Pinpoint the cell where the given text exists, returning its [X, Y] midpoint coordinate. 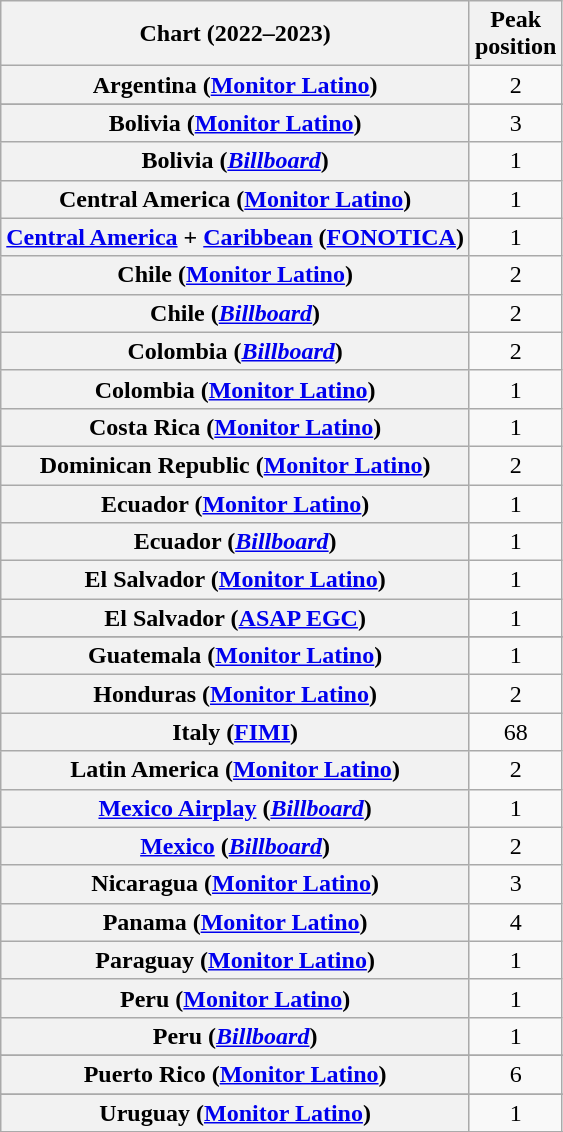
Nicaragua (Monitor Latino) [236, 884]
Latin America (Monitor Latino) [236, 770]
6 [515, 1074]
El Salvador (Monitor Latino) [236, 580]
Colombia (Billboard) [236, 351]
Honduras (Monitor Latino) [236, 694]
Ecuador (Monitor Latino) [236, 503]
Guatemala (Monitor Latino) [236, 656]
Ecuador (Billboard) [236, 542]
Chart (2022–2023) [236, 34]
Peru (Monitor Latino) [236, 998]
4 [515, 922]
Chile (Billboard) [236, 313]
Argentina (Monitor Latino) [236, 85]
Colombia (Monitor Latino) [236, 389]
Peakposition [515, 34]
Mexico (Billboard) [236, 846]
Italy (FIMI) [236, 732]
El Salvador (ASAP EGC) [236, 618]
Bolivia (Billboard) [236, 161]
Dominican Republic (Monitor Latino) [236, 465]
Mexico Airplay (Billboard) [236, 808]
68 [515, 732]
Central America + Caribbean (FONOTICA) [236, 237]
Panama (Monitor Latino) [236, 922]
Costa Rica (Monitor Latino) [236, 427]
Paraguay (Monitor Latino) [236, 960]
Chile (Monitor Latino) [236, 275]
Peru (Billboard) [236, 1036]
Bolivia (Monitor Latino) [236, 123]
Uruguay (Monitor Latino) [236, 1113]
Central America (Monitor Latino) [236, 199]
Puerto Rico (Monitor Latino) [236, 1074]
